Determine the (x, y) coordinate at the center of the cell enclosing the given text.  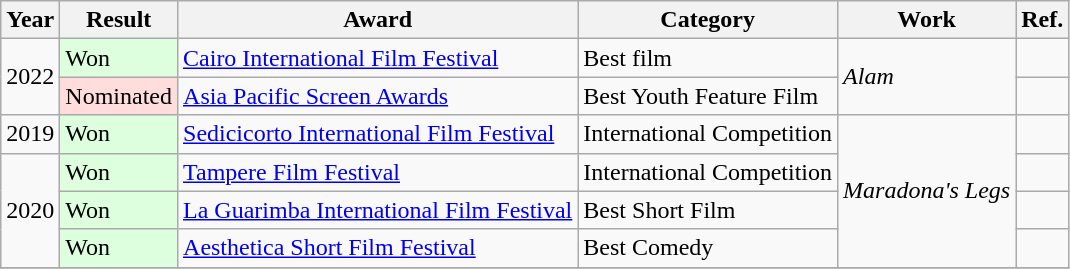
Award (378, 20)
Ref. (1042, 20)
La Guarimba International Film Festival (378, 210)
Maradona's Legs (927, 191)
Nominated (119, 96)
2020 (30, 210)
Aesthetica Short Film Festival (378, 248)
Best Comedy (708, 248)
Category (708, 20)
Result (119, 20)
Best film (708, 58)
Sedicicorto International Film Festival (378, 134)
Tampere Film Festival (378, 172)
Year (30, 20)
Cairo International Film Festival (378, 58)
2022 (30, 77)
Best Short Film (708, 210)
Best Youth Feature Film (708, 96)
Alam (927, 77)
Work (927, 20)
2019 (30, 134)
Asia Pacific Screen Awards (378, 96)
